Provide the (x, y) coordinate of the cell's center where the given text is located.  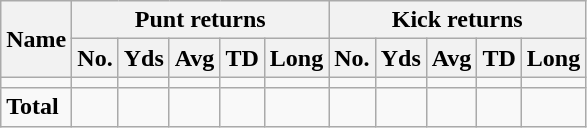
Punt returns (200, 20)
Total (36, 107)
Name (36, 39)
Kick returns (458, 20)
